Return the [x, y] coordinate for the center point of the cell that contains the specified text.  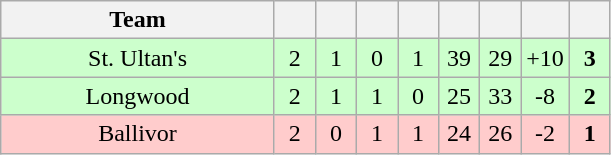
25 [460, 96]
26 [500, 134]
33 [500, 96]
-8 [546, 96]
24 [460, 134]
Longwood [138, 96]
-2 [546, 134]
3 [590, 58]
+10 [546, 58]
Team [138, 20]
39 [460, 58]
St. Ultan's [138, 58]
29 [500, 58]
Ballivor [138, 134]
